Identify which cell holds the provided text, then report its [x, y] central coordinate. 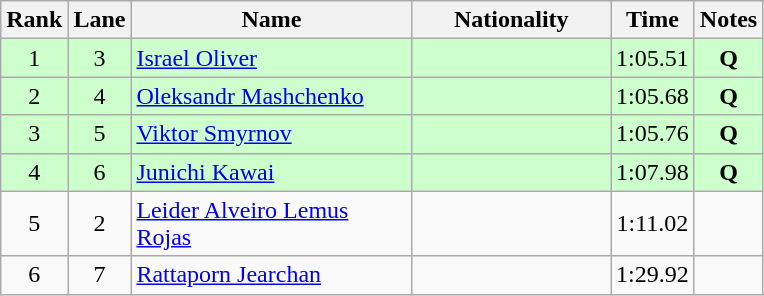
Notes [728, 20]
1 [34, 58]
Name [272, 20]
Oleksandr Mashchenko [272, 96]
1:05.51 [653, 58]
1:29.92 [653, 275]
Rank [34, 20]
1:05.68 [653, 96]
Israel Oliver [272, 58]
Rattaporn Jearchan [272, 275]
Time [653, 20]
Nationality [512, 20]
7 [100, 275]
1:05.76 [653, 134]
1:11.02 [653, 224]
Viktor Smyrnov [272, 134]
Leider Alveiro Lemus Rojas [272, 224]
1:07.98 [653, 172]
Lane [100, 20]
Junichi Kawai [272, 172]
